Identify which cell holds the provided text, then report its [X, Y] central coordinate. 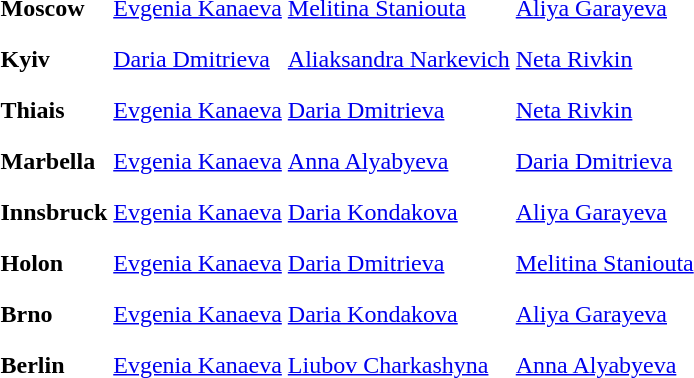
Anna Alyabyeva [398, 161]
Aliaksandra Narkevich [398, 59]
